Determine the [x, y] coordinate at the center of the cell enclosing the given text.  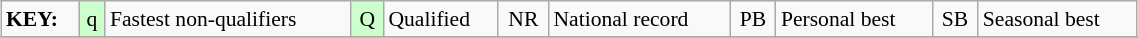
Qualified [440, 19]
PB [753, 19]
SB [955, 19]
Seasonal best [1058, 19]
NR [523, 19]
Personal best [854, 19]
KEY: [40, 19]
Fastest non-qualifiers [228, 19]
National record [639, 19]
q [92, 19]
Q [367, 19]
